Return the (x, y) coordinate for the center point of the cell that contains the specified text.  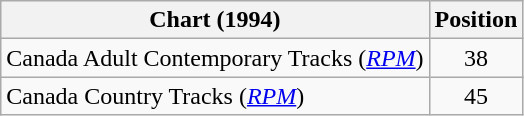
Chart (1994) (215, 20)
Canada Country Tracks (RPM) (215, 96)
45 (476, 96)
Position (476, 20)
38 (476, 58)
Canada Adult Contemporary Tracks (RPM) (215, 58)
